Find where the given text appears and provide that cell's center as [x, y] coordinate. 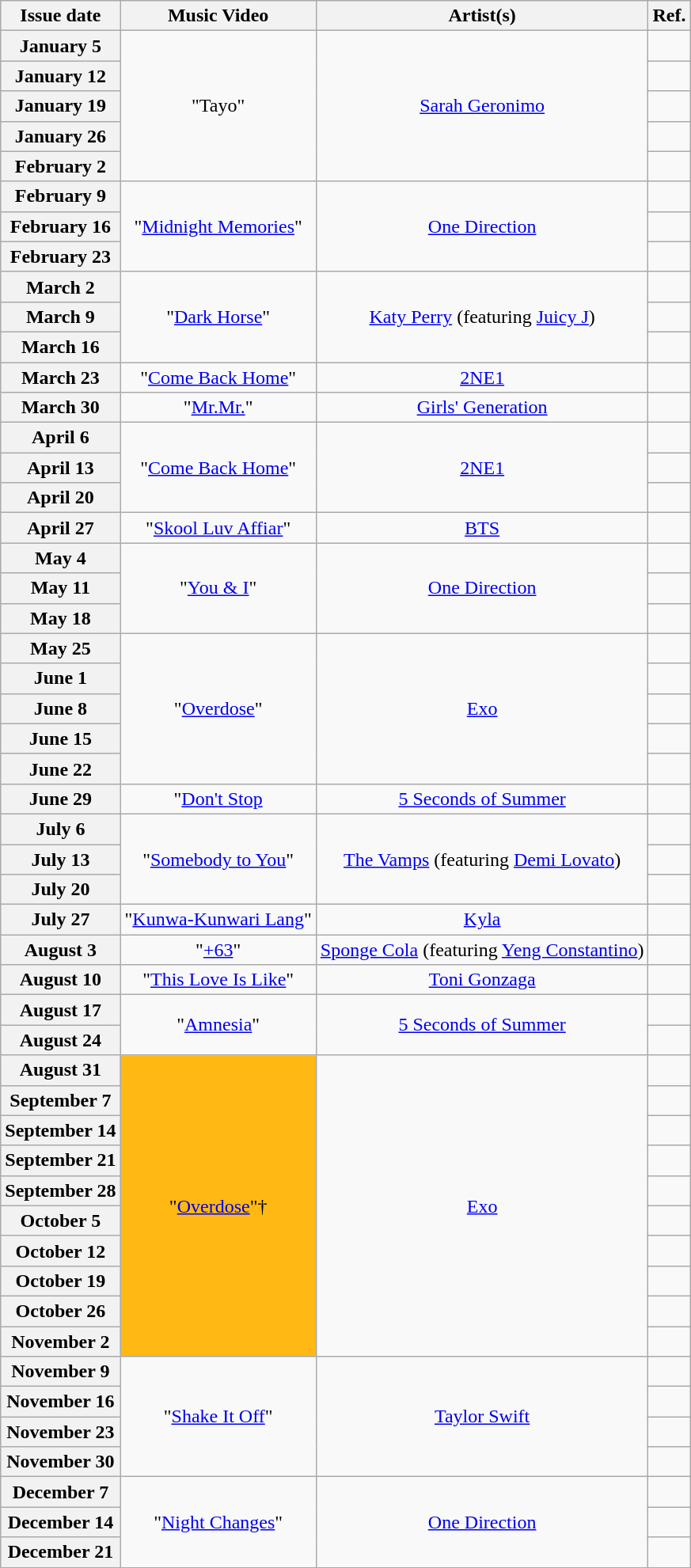
Sarah Geronimo [482, 106]
August 10 [60, 980]
August 3 [60, 950]
June 15 [60, 738]
April 13 [60, 468]
Issue date [60, 16]
August 31 [60, 1070]
Girls' Generation [482, 408]
BTS [482, 528]
January 26 [60, 136]
April 27 [60, 528]
November 30 [60, 1462]
November 16 [60, 1402]
August 17 [60, 1010]
"Night Changes" [218, 1522]
July 27 [60, 920]
"Tayo" [218, 106]
"Don't Stop [218, 799]
Kyla [482, 920]
June 8 [60, 708]
Ref. [670, 16]
December 7 [60, 1492]
April 6 [60, 438]
February 2 [60, 166]
Artist(s) [482, 16]
"Somebody to You" [218, 859]
"You & I" [218, 588]
December 14 [60, 1522]
October 12 [60, 1251]
Music Video [218, 16]
May 18 [60, 618]
"Kunwa-Kunwari Lang" [218, 920]
February 16 [60, 226]
July 20 [60, 890]
January 5 [60, 46]
"+63" [218, 950]
"Overdose"† [218, 1206]
July 13 [60, 859]
Katy Perry (featuring Juicy J) [482, 317]
February 23 [60, 256]
"This Love Is Like" [218, 980]
September 14 [60, 1130]
"Dark Horse" [218, 317]
June 29 [60, 799]
March 30 [60, 408]
September 7 [60, 1100]
May 25 [60, 648]
Toni Gonzaga [482, 980]
Taylor Swift [482, 1417]
June 1 [60, 678]
October 19 [60, 1281]
April 20 [60, 498]
"Skool Luv Affiar" [218, 528]
November 9 [60, 1372]
"Overdose" [218, 708]
September 21 [60, 1160]
August 24 [60, 1040]
"Mr.Mr." [218, 408]
March 16 [60, 347]
September 28 [60, 1190]
"Shake It Off" [218, 1417]
February 9 [60, 196]
The Vamps (featuring Demi Lovato) [482, 859]
May 11 [60, 588]
October 26 [60, 1311]
July 6 [60, 829]
Sponge Cola (featuring Yeng Constantino) [482, 950]
"Amnesia" [218, 1025]
June 22 [60, 769]
December 21 [60, 1552]
"Midnight Memories" [218, 226]
November 23 [60, 1432]
January 19 [60, 106]
May 4 [60, 558]
January 12 [60, 76]
March 9 [60, 317]
October 5 [60, 1221]
March 23 [60, 378]
March 2 [60, 287]
November 2 [60, 1342]
